Extract the (x, y) coordinate from the center of the cell holding the provided text.  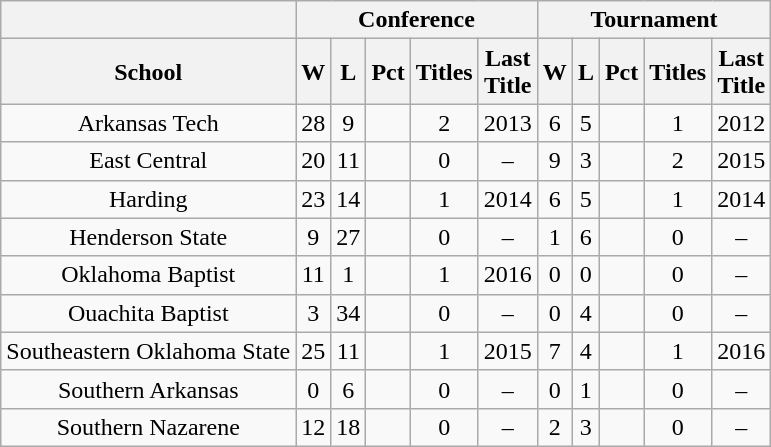
East Central (148, 161)
Tournament (654, 20)
Arkansas Tech (148, 123)
Oklahoma Baptist (148, 275)
23 (314, 199)
Conference (417, 20)
27 (348, 237)
25 (314, 351)
School (148, 72)
Southern Arkansas (148, 389)
20 (314, 161)
Henderson State (148, 237)
Harding (148, 199)
28 (314, 123)
18 (348, 427)
Ouachita Baptist (148, 313)
2013 (508, 123)
34 (348, 313)
Southern Nazarene (148, 427)
2012 (742, 123)
7 (554, 351)
Southeastern Oklahoma State (148, 351)
12 (314, 427)
14 (348, 199)
